Determine the [X, Y] coordinate at the center of the cell enclosing the given text.  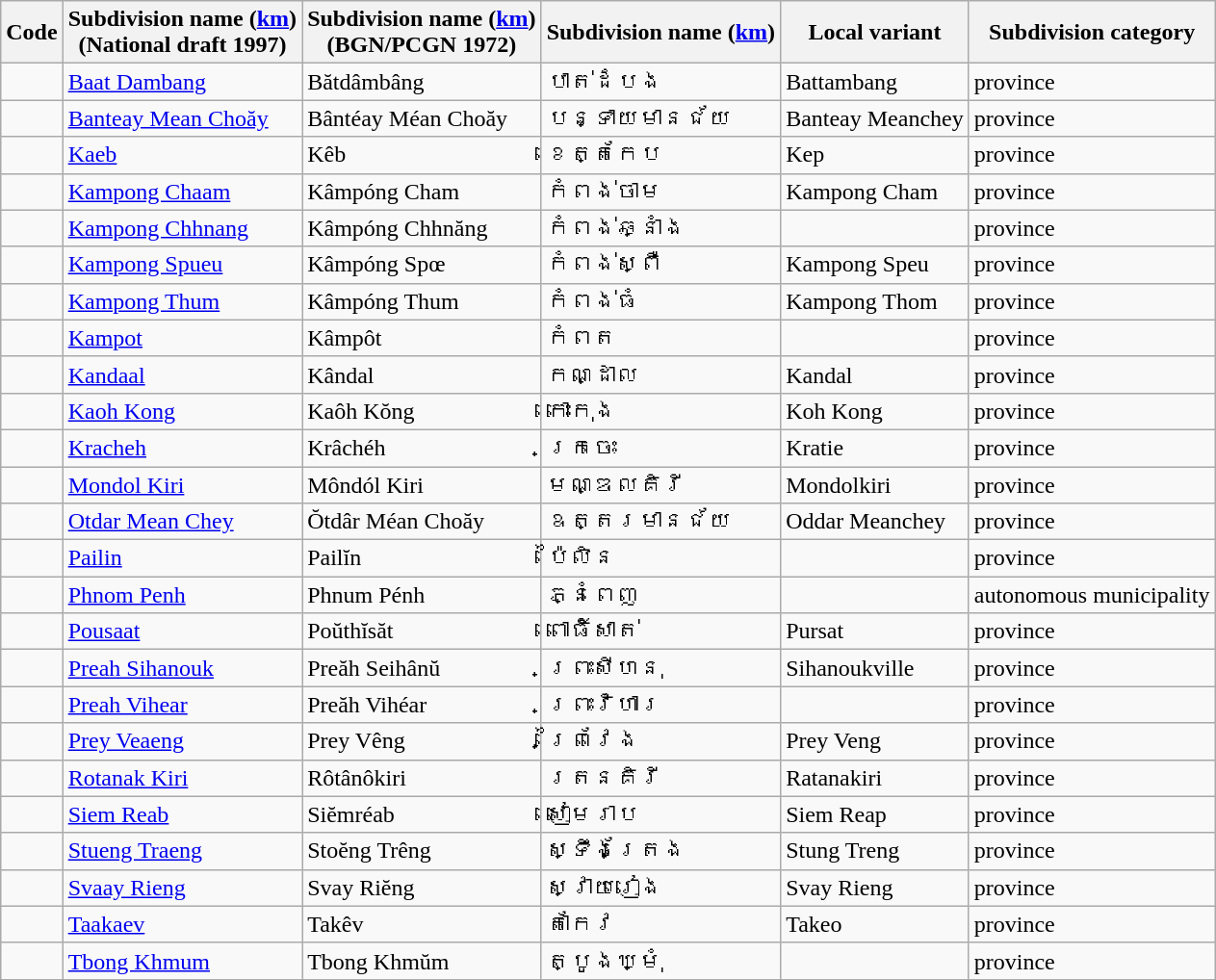
Kêb [422, 155]
Tbong Khmŭm [422, 961]
Kandal [875, 374]
តាកែវ [660, 924]
មណ្ឌលគិរី [660, 484]
កណ្ដាល [660, 374]
Preah Sihanouk [182, 668]
Takêv [422, 924]
Siem Reab [182, 814]
Pailin [182, 558]
Kampot [182, 338]
Kampong Cham [875, 192]
Kep [875, 155]
Kandaal [182, 374]
បាត់ដំបង [660, 82]
Taakaev [182, 924]
Kândal [422, 374]
Kâmpôt [422, 338]
Rotanak Kiri [182, 778]
Kratie [875, 448]
Subdivision name (km)(National draft 1997) [182, 33]
Kaoh Kong [182, 411]
Kampong Spueu [182, 265]
កំពត [660, 338]
Tbong Khmum [182, 961]
Siem Reap [875, 814]
Oddar Meanchey [875, 522]
Kâmpóng Chhnăng [422, 228]
Mondolkiri [875, 484]
Kaôh Kŏng [422, 411]
សៀមរាប [660, 814]
Kampong Thum [182, 301]
ខេត្តកែប [660, 155]
Takeo [875, 924]
Preăh Seihânŭ [422, 668]
Kâmpóng Cham [422, 192]
Siĕmréab [422, 814]
ស្វាយរៀង [660, 888]
Kracheh [182, 448]
Krâchéh [422, 448]
Kampong Chhnang [182, 228]
Banteay Mean Choăy [182, 118]
ព្រះសីហនុ [660, 668]
Kâmpóng Spœ [422, 265]
ពោធិ៍សាត់ [660, 632]
កោះកុង [660, 411]
បន្ទាយមានជ័យ [660, 118]
Prey Vêng [422, 741]
ស្ទឹងត្រែង [660, 851]
Ŏtdâr Méan Choăy [422, 522]
Pailĭn [422, 558]
Ratanakiri [875, 778]
Kâmpóng Thum [422, 301]
Bătdâmbâng [422, 82]
កំពង់ធំ [660, 301]
Poŭthĭsăt [422, 632]
Stoĕng Trêng [422, 851]
Svaay Rieng [182, 888]
ក្រចេះ [660, 448]
Rôtânôkiri [422, 778]
Kampong Speu [875, 265]
Local variant [875, 33]
Môndól Kiri [422, 484]
Koh Kong [875, 411]
Banteay Meanchey [875, 118]
Subdivision name (km) [660, 33]
Bântéay Méan Choăy [422, 118]
Mondol Kiri [182, 484]
Baat Dambang [182, 82]
Prey Veaeng [182, 741]
ព្រៃវែង [660, 741]
Preah Vihear [182, 705]
Stueng Traeng [182, 851]
ឧត្តរមានជ័យ [660, 522]
Stung Treng [875, 851]
Kaeb [182, 155]
ត្បូងឃ្មុំ [660, 961]
Phnom Penh [182, 595]
កំពង់ចាម [660, 192]
Preăh Vihéar [422, 705]
Svay Riĕng [422, 888]
កំពង់ស្ពឺ [660, 265]
ប៉ៃលិន [660, 558]
autonomous municipality [1092, 595]
Svay Rieng [875, 888]
ភ្នំពេញ [660, 595]
Sihanoukville [875, 668]
Pursat [875, 632]
Pousaat [182, 632]
Otdar Mean Chey [182, 522]
Kampong Thom [875, 301]
Subdivision name (km)(BGN/PCGN 1972) [422, 33]
Code [32, 33]
កំពង់ឆ្នាំង [660, 228]
Phnum Pénh [422, 595]
រតនគិរី [660, 778]
Battambang [875, 82]
Subdivision category [1092, 33]
Kampong Chaam [182, 192]
Prey Veng [875, 741]
ព្រះវិហារ [660, 705]
